Output the [x, y] coordinate of the center of the cell containing the given text.  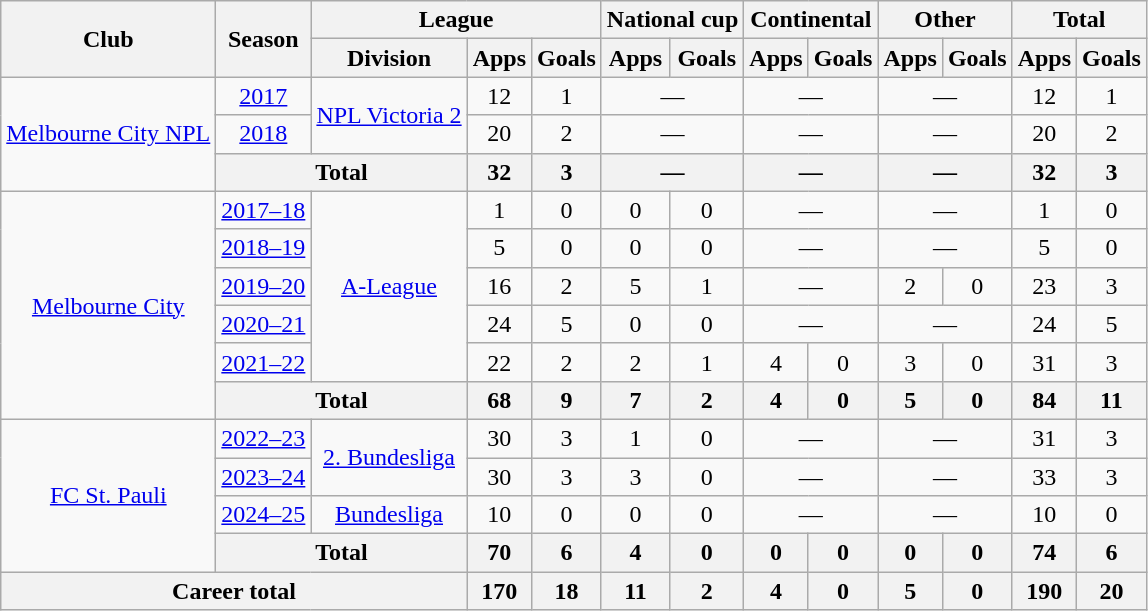
Melbourne City NPL [108, 134]
A-League [389, 286]
2018–19 [264, 248]
2. Bundesliga [389, 457]
2017 [264, 96]
Bundesliga [389, 515]
33 [1044, 477]
2020–21 [264, 324]
22 [499, 362]
Melbourne City [108, 305]
7 [635, 400]
18 [567, 591]
Career total [234, 591]
170 [499, 591]
16 [499, 286]
Division [389, 58]
2022–23 [264, 438]
68 [499, 400]
Club [108, 39]
League [456, 20]
2019–20 [264, 286]
2023–24 [264, 477]
National cup [672, 20]
74 [1044, 553]
NPL Victoria 2 [389, 115]
190 [1044, 591]
2021–22 [264, 362]
70 [499, 553]
2018 [264, 134]
2024–25 [264, 515]
Continental [811, 20]
9 [567, 400]
84 [1044, 400]
Season [264, 39]
FC St. Pauli [108, 495]
2017–18 [264, 210]
23 [1044, 286]
Other [945, 20]
